Locate the cell with the specified text and output its (x, y) center coordinate. 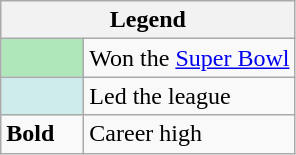
Bold (42, 134)
Legend (148, 20)
Career high (190, 134)
Won the Super Bowl (190, 58)
Led the league (190, 96)
